Identify which cell holds the provided text, then report its [x, y] central coordinate. 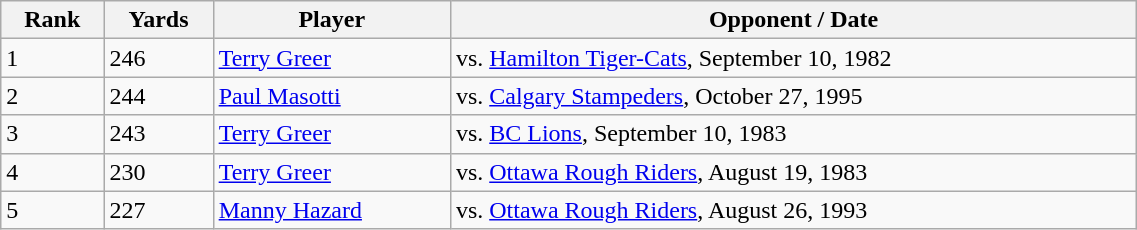
vs. Hamilton Tiger-Cats, September 10, 1982 [793, 58]
Manny Hazard [332, 210]
246 [158, 58]
Player [332, 20]
Opponent / Date [793, 20]
227 [158, 210]
vs. Ottawa Rough Riders, August 19, 1983 [793, 172]
4 [52, 172]
1 [52, 58]
5 [52, 210]
Yards [158, 20]
vs. Calgary Stampeders, October 27, 1995 [793, 96]
2 [52, 96]
vs. Ottawa Rough Riders, August 26, 1993 [793, 210]
Paul Masotti [332, 96]
3 [52, 134]
243 [158, 134]
244 [158, 96]
vs. BC Lions, September 10, 1983 [793, 134]
230 [158, 172]
Rank [52, 20]
